Scan for the cell matching the given text and deliver its [X, Y] coordinate at center. 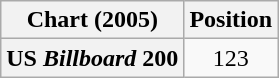
Chart (2005) [92, 20]
US Billboard 200 [92, 58]
123 [231, 58]
Position [231, 20]
